Find where the given text appears and provide that cell's center as [X, Y] coordinate. 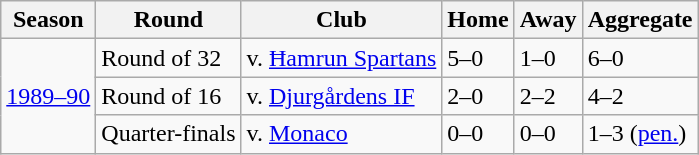
Aggregate [640, 20]
4–2 [640, 96]
5–0 [478, 58]
v. Djurgårdens IF [342, 96]
1–3 (pen.) [640, 134]
v. Monaco [342, 134]
Home [478, 20]
v. Ħamrun Spartans [342, 58]
1989–90 [48, 96]
1–0 [548, 58]
Round of 16 [168, 96]
2–0 [478, 96]
2–2 [548, 96]
Season [48, 20]
Away [548, 20]
Club [342, 20]
Round [168, 20]
Quarter-finals [168, 134]
6–0 [640, 58]
Round of 32 [168, 58]
